Scan for the cell matching the given text and deliver its (x, y) coordinate at center. 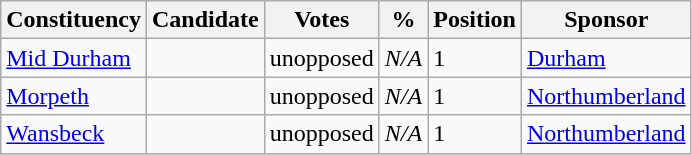
Morpeth (74, 96)
Votes (322, 20)
Constituency (74, 20)
Wansbeck (74, 134)
Sponsor (606, 20)
Mid Durham (74, 58)
Candidate (205, 20)
Durham (606, 58)
% (403, 20)
Position (475, 20)
